Provide the [X, Y] coordinate of the cell's center where the given text is located.  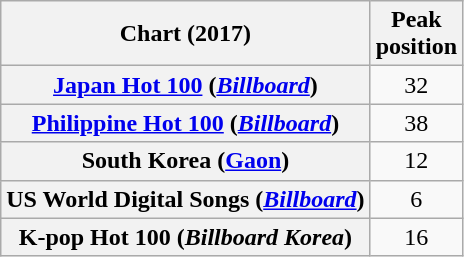
6 [416, 199]
Chart (2017) [186, 34]
32 [416, 85]
US World Digital Songs (Billboard) [186, 199]
South Korea (Gaon) [186, 161]
Philippine Hot 100 (Billboard) [186, 123]
K-pop Hot 100 (Billboard Korea) [186, 237]
Japan Hot 100 (Billboard) [186, 85]
Peakposition [416, 34]
16 [416, 237]
38 [416, 123]
12 [416, 161]
